From the cell containing the given text, extract its center point as (x, y) coordinate. 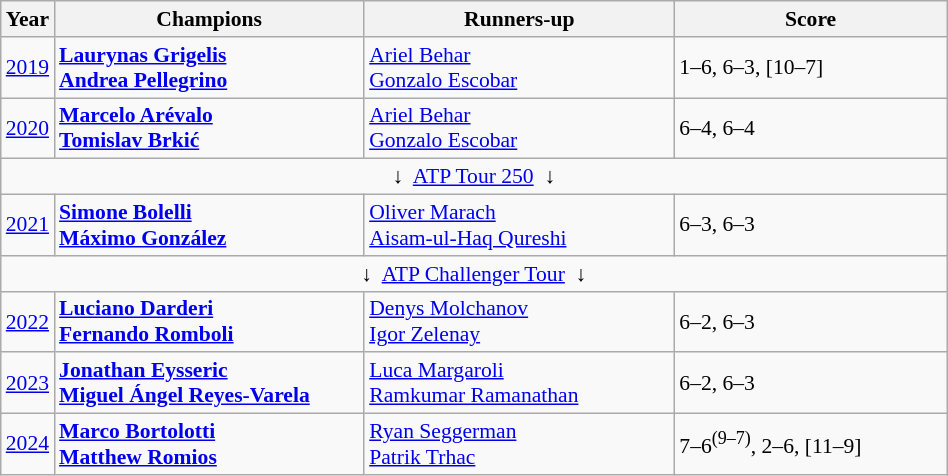
Marcelo Arévalo Tomislav Brkić (209, 128)
Laurynas Grigelis Andrea Pellegrino (209, 68)
Score (810, 19)
7–6(9–7), 2–6, [11–9] (810, 444)
↓ ATP Tour 250 ↓ (474, 177)
2019 (28, 68)
2022 (28, 322)
Simone Bolelli Máximo González (209, 226)
2020 (28, 128)
Ryan Seggerman Patrik Trhac (519, 444)
6–3, 6–3 (810, 226)
Runners-up (519, 19)
Denys Molchanov Igor Zelenay (519, 322)
Oliver Marach Aisam-ul-Haq Qureshi (519, 226)
2021 (28, 226)
1–6, 6–3, [10–7] (810, 68)
Year (28, 19)
Luciano Darderi Fernando Romboli (209, 322)
2024 (28, 444)
Champions (209, 19)
6–4, 6–4 (810, 128)
2023 (28, 384)
↓ ATP Challenger Tour ↓ (474, 274)
Jonathan Eysseric Miguel Ángel Reyes-Varela (209, 384)
Luca Margaroli Ramkumar Ramanathan (519, 384)
Marco Bortolotti Matthew Romios (209, 444)
